Search for the cell housing the specified text and yield its (X, Y) center coordinate. 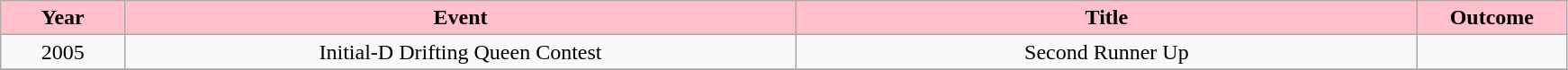
Title (1106, 18)
2005 (63, 52)
Event (461, 18)
Year (63, 18)
Initial-D Drifting Queen Contest (461, 52)
Second Runner Up (1106, 52)
Outcome (1492, 18)
